Determine the [X, Y] coordinate at the center of the cell enclosing the given text.  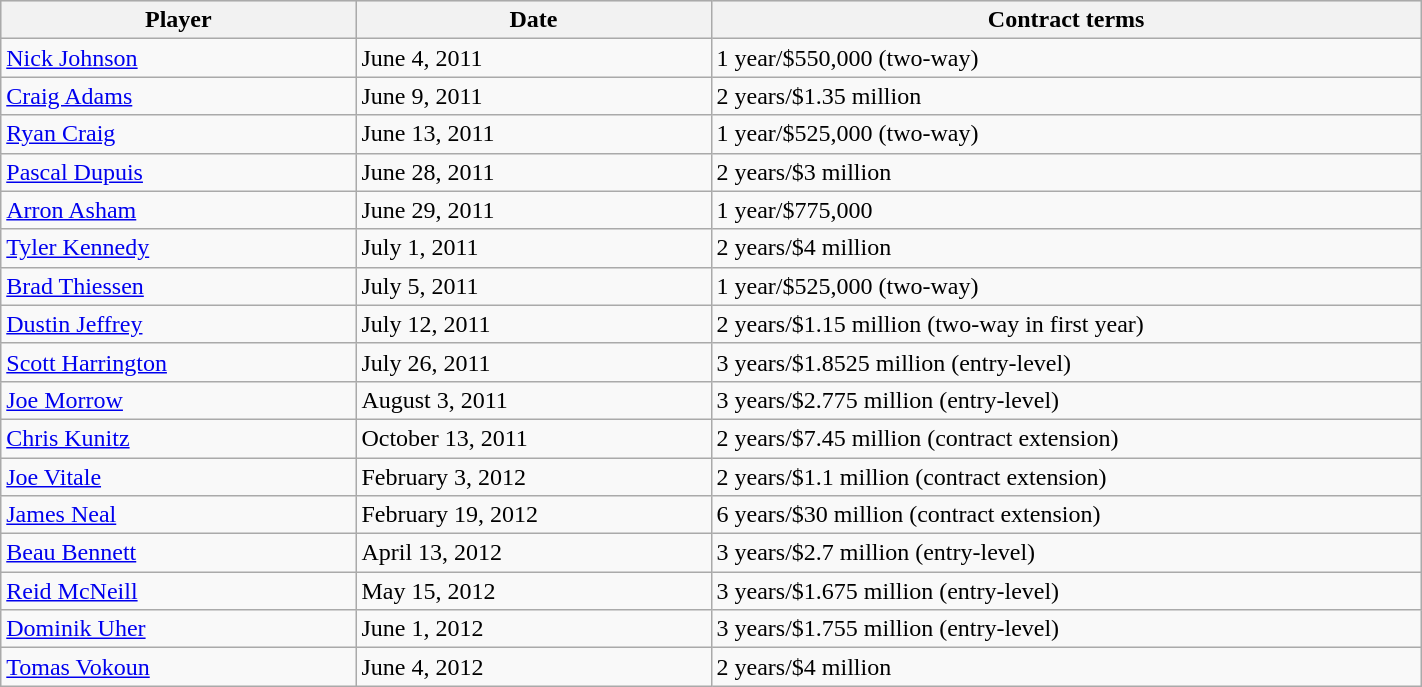
Beau Bennett [178, 553]
James Neal [178, 515]
July 1, 2011 [534, 248]
July 5, 2011 [534, 286]
Arron Asham [178, 210]
Player [178, 20]
Nick Johnson [178, 58]
3 years/$2.775 million (entry-level) [1066, 400]
July 26, 2011 [534, 362]
2 years/$1.15 million (two-way in first year) [1066, 324]
2 years/$7.45 million (contract extension) [1066, 438]
June 28, 2011 [534, 172]
2 years/$1.1 million (contract extension) [1066, 477]
Joe Vitale [178, 477]
2 years/$3 million [1066, 172]
2 years/$1.35 million [1066, 96]
Reid McNeill [178, 591]
June 29, 2011 [534, 210]
June 1, 2012 [534, 629]
June 13, 2011 [534, 134]
June 4, 2011 [534, 58]
June 4, 2012 [534, 667]
3 years/$1.675 million (entry-level) [1066, 591]
February 3, 2012 [534, 477]
Date [534, 20]
Scott Harrington [178, 362]
May 15, 2012 [534, 591]
Dustin Jeffrey [178, 324]
Contract terms [1066, 20]
1 year/$550,000 (two-way) [1066, 58]
Brad Thiessen [178, 286]
June 9, 2011 [534, 96]
3 years/$1.755 million (entry-level) [1066, 629]
3 years/$1.8525 million (entry-level) [1066, 362]
Joe Morrow [178, 400]
Tyler Kennedy [178, 248]
3 years/$2.7 million (entry-level) [1066, 553]
April 13, 2012 [534, 553]
1 year/$775,000 [1066, 210]
Chris Kunitz [178, 438]
February 19, 2012 [534, 515]
Pascal Dupuis [178, 172]
October 13, 2011 [534, 438]
6 years/$30 million (contract extension) [1066, 515]
Tomas Vokoun [178, 667]
Ryan Craig [178, 134]
Dominik Uher [178, 629]
August 3, 2011 [534, 400]
Craig Adams [178, 96]
July 12, 2011 [534, 324]
